Return [X, Y] of the center of cell containing provided text 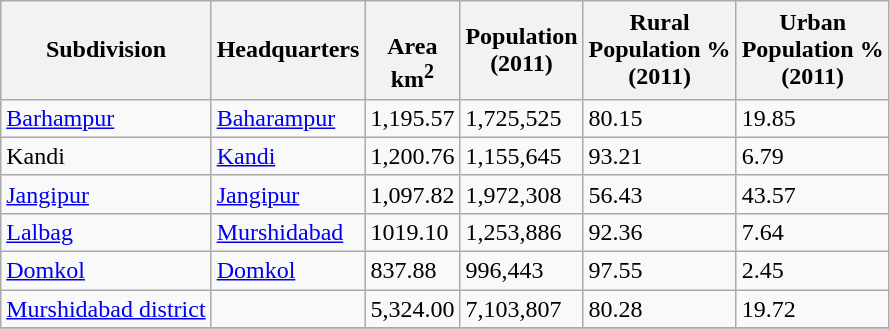
56.43 [660, 194]
Areakm2 [412, 50]
1,097.82 [412, 194]
6.79 [812, 156]
Headquarters [288, 50]
1,972,308 [522, 194]
837.88 [412, 271]
1019.10 [412, 232]
1,195.57 [412, 118]
1,253,886 [522, 232]
92.36 [660, 232]
Subdivision [106, 50]
Baharampur [288, 118]
19.72 [812, 309]
996,443 [522, 271]
Barhampur [106, 118]
80.15 [660, 118]
2.45 [812, 271]
RuralPopulation %(2011) [660, 50]
Urban Population % (2011) [812, 50]
80.28 [660, 309]
7.64 [812, 232]
43.57 [812, 194]
Murshidabad [288, 232]
7,103,807 [522, 309]
1,155,645 [522, 156]
97.55 [660, 271]
Lalbag [106, 232]
5,324.00 [412, 309]
Murshidabad district [106, 309]
1,200.76 [412, 156]
Population(2011) [522, 50]
93.21 [660, 156]
1,725,525 [522, 118]
19.85 [812, 118]
